Determine the (x, y) coordinate at the center of the cell enclosing the given text.  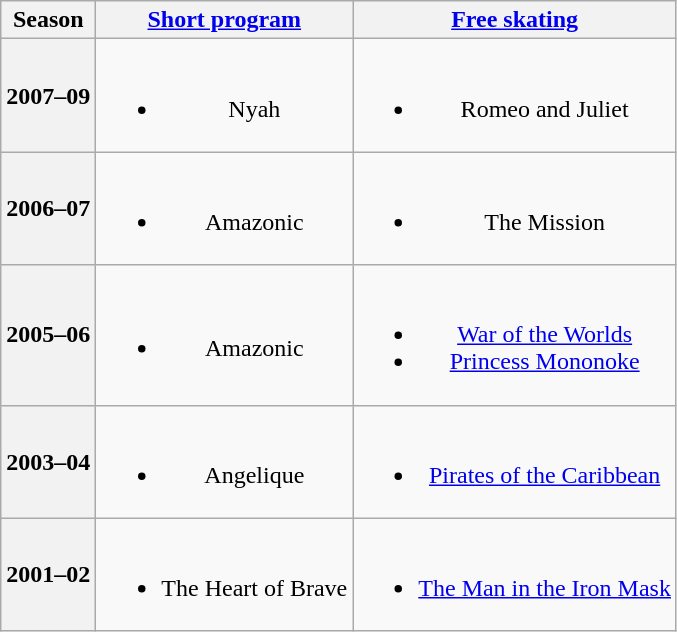
2005–06 (48, 335)
Season (48, 20)
Short program (224, 20)
Pirates of the Caribbean (515, 462)
The Mission (515, 208)
War of the Worlds Princess Mononoke (515, 335)
Free skating (515, 20)
2006–07 (48, 208)
The Heart of Brave (224, 574)
2001–02 (48, 574)
Angelique (224, 462)
The Man in the Iron Mask (515, 574)
Nyah (224, 96)
2003–04 (48, 462)
2007–09 (48, 96)
Romeo and Juliet (515, 96)
